Extract the (X, Y) coordinate from the center of the cell holding the provided text.  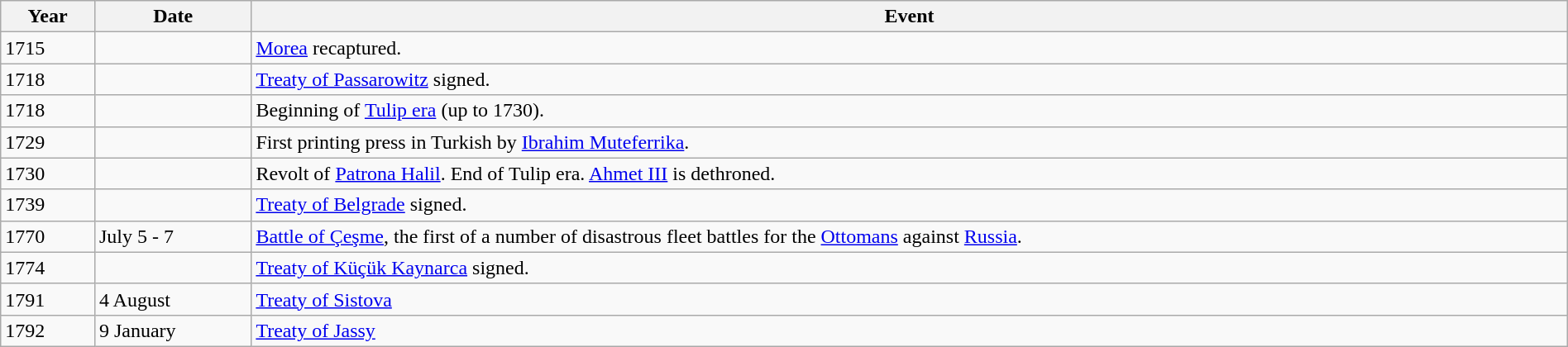
1739 (48, 205)
1730 (48, 173)
4 August (172, 299)
1791 (48, 299)
Event (910, 17)
Morea recaptured. (910, 48)
Treaty of Sistova (910, 299)
9 January (172, 330)
1715 (48, 48)
First printing press in Turkish by Ibrahim Muteferrika. (910, 142)
Treaty of Passarowitz signed. (910, 79)
Date (172, 17)
1770 (48, 236)
Battle of Çeşme, the first of a number of disastrous fleet battles for the Ottomans against Russia. (910, 236)
Treaty of Jassy (910, 330)
1774 (48, 268)
Revolt of Patrona Halil. End of Tulip era. Ahmet III is dethroned. (910, 173)
Treaty of Küçük Kaynarca signed. (910, 268)
1729 (48, 142)
Year (48, 17)
1792 (48, 330)
Treaty of Belgrade signed. (910, 205)
July 5 - 7 (172, 236)
Beginning of Tulip era (up to 1730). (910, 111)
